From the cell containing the given text, extract its center point as (X, Y) coordinate. 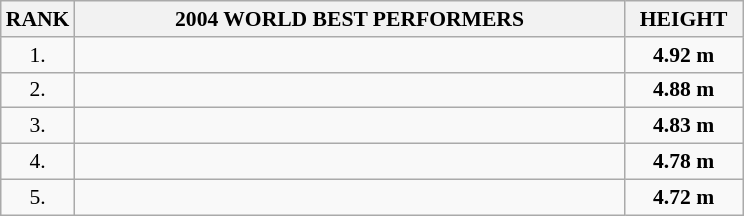
5. (38, 197)
4.78 m (684, 162)
4.92 m (684, 55)
2004 WORLD BEST PERFORMERS (349, 19)
4. (38, 162)
1. (38, 55)
RANK (38, 19)
4.72 m (684, 197)
HEIGHT (684, 19)
2. (38, 90)
3. (38, 126)
4.88 m (684, 90)
4.83 m (684, 126)
